From the cell containing the given text, extract its center point as (X, Y) coordinate. 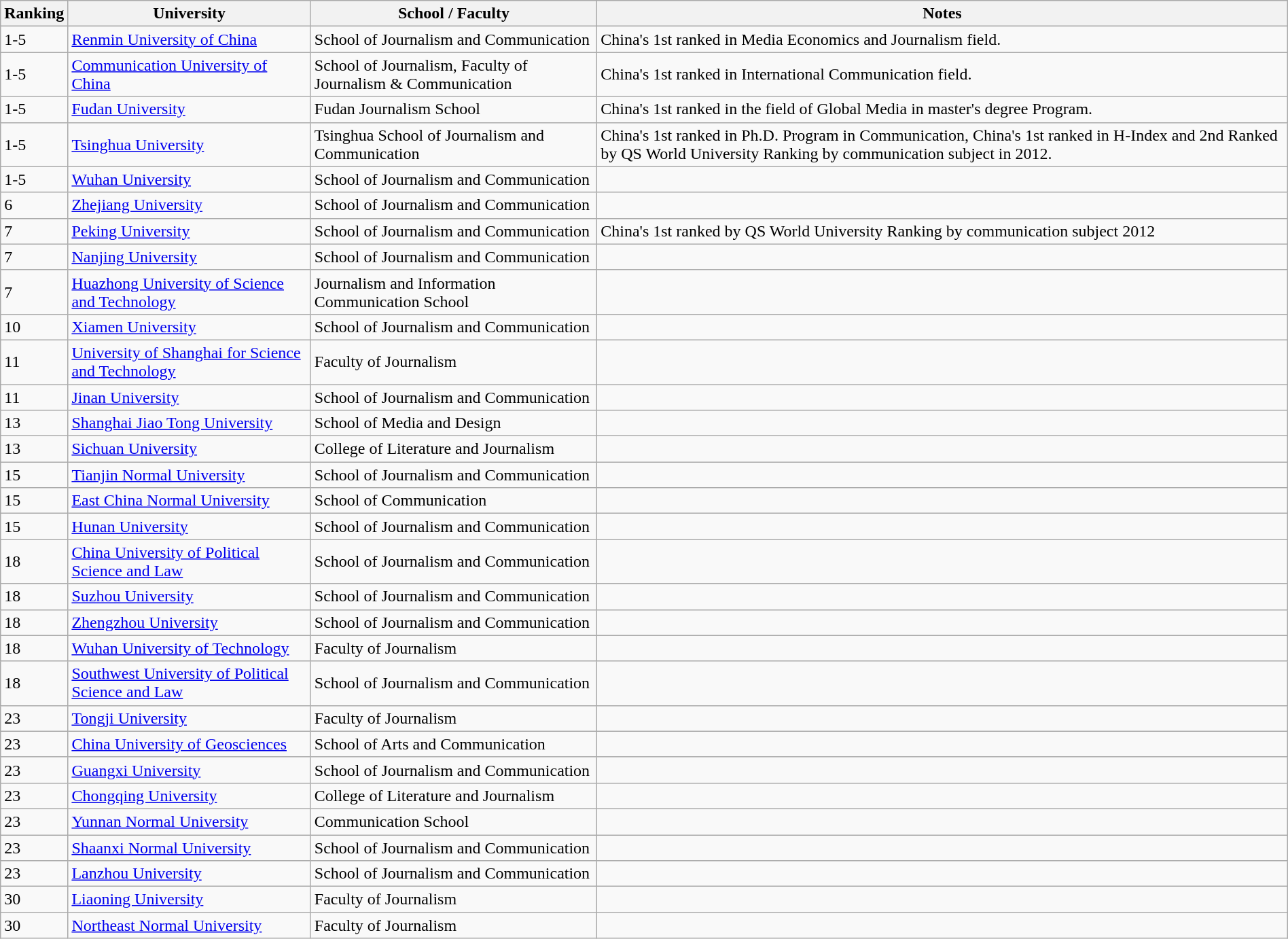
Shaanxi Normal University (189, 847)
Southwest University of Political Science and Law (189, 684)
Guangxi University (189, 770)
University (189, 14)
Zhejiang University (189, 205)
Wuhan University (189, 179)
Notes (943, 14)
Yunnan Normal University (189, 821)
Tongji University (189, 718)
6 (34, 205)
Tsinghua School of Journalism and Communication (454, 144)
School of Communication (454, 501)
Zhengzhou University (189, 622)
Suzhou University (189, 597)
Hunan University (189, 527)
Tsinghua University (189, 144)
School / Faculty (454, 14)
Huazhong University of Science and Technology (189, 292)
School of Media and Design (454, 423)
Ranking (34, 14)
Communication School (454, 821)
China's 1st ranked in International Communication field. (943, 75)
Fudan University (189, 109)
Sichuan University (189, 449)
Shanghai Jiao Tong University (189, 423)
China's 1st ranked in Media Economics and Journalism field. (943, 39)
University of Shanghai for Science and Technology (189, 361)
Fudan Journalism School (454, 109)
10 (34, 327)
China's 1st ranked in the field of Global Media in master's degree Program. (943, 109)
China's 1st ranked by QS World University Ranking by communication subject 2012 (943, 231)
East China Normal University (189, 501)
School of Arts and Communication (454, 744)
Liaoning University (189, 900)
Northeast Normal University (189, 925)
Communication University of China (189, 75)
China University of Geosciences (189, 744)
Renmin University of China (189, 39)
Nanjing University (189, 257)
Jinan University (189, 397)
Lanzhou University (189, 874)
Wuhan University of Technology (189, 648)
Journalism and Information Communication School (454, 292)
China University of Political Science and Law (189, 561)
Xiamen University (189, 327)
Chongqing University (189, 796)
School of Journalism, Faculty of Journalism & Communication (454, 75)
Peking University (189, 231)
Tianjin Normal University (189, 475)
